Return [x, y] of the center of cell containing provided text 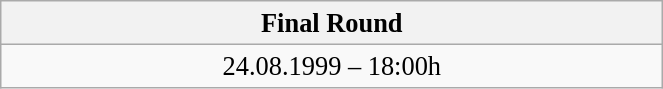
24.08.1999 – 18:00h [332, 66]
Final Round [332, 22]
